Scan for the cell matching the given text and deliver its [x, y] coordinate at center. 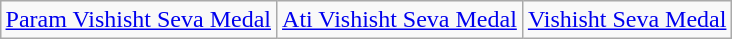
Vishisht Seva Medal [627, 20]
Param Vishisht Seva Medal [138, 20]
Ati Vishisht Seva Medal [400, 20]
